Scan for the cell matching the given text and deliver its (X, Y) coordinate at center. 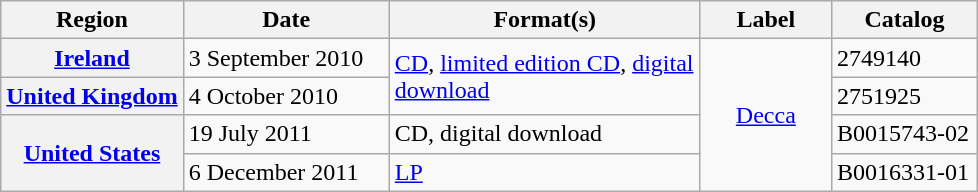
United Kingdom (92, 96)
Region (92, 20)
LP (544, 172)
B0016331-01 (904, 172)
6 December 2011 (286, 172)
Catalog (904, 20)
3 September 2010 (286, 58)
B0015743-02 (904, 134)
Ireland (92, 58)
19 July 2011 (286, 134)
CD, digital download (544, 134)
Label (766, 20)
CD, limited edition CD, digital download (544, 77)
Format(s) (544, 20)
2749140 (904, 58)
United States (92, 153)
2751925 (904, 96)
Date (286, 20)
4 October 2010 (286, 96)
Decca (766, 115)
